Return [x, y] of the center of cell containing provided text 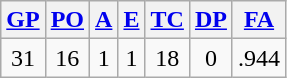
18 [167, 58]
0 [210, 58]
16 [67, 58]
DP [210, 20]
E [132, 20]
31 [23, 58]
FA [258, 20]
.944 [258, 58]
GP [23, 20]
A [104, 20]
TC [167, 20]
PO [67, 20]
